Capture the cell that displays the provided text and extract its [x, y] central coordinate. 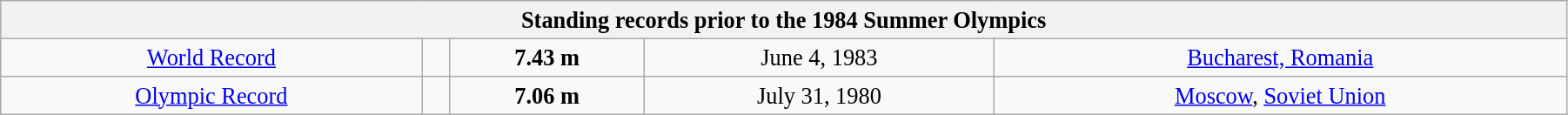
Olympic Record [211, 95]
Moscow, Soviet Union [1280, 95]
7.06 m [546, 95]
World Record [211, 57]
Bucharest, Romania [1280, 57]
June 4, 1983 [820, 57]
Standing records prior to the 1984 Summer Olympics [784, 19]
7.43 m [546, 57]
July 31, 1980 [820, 95]
